Pinpoint the cell where the given text exists, returning its (x, y) midpoint coordinate. 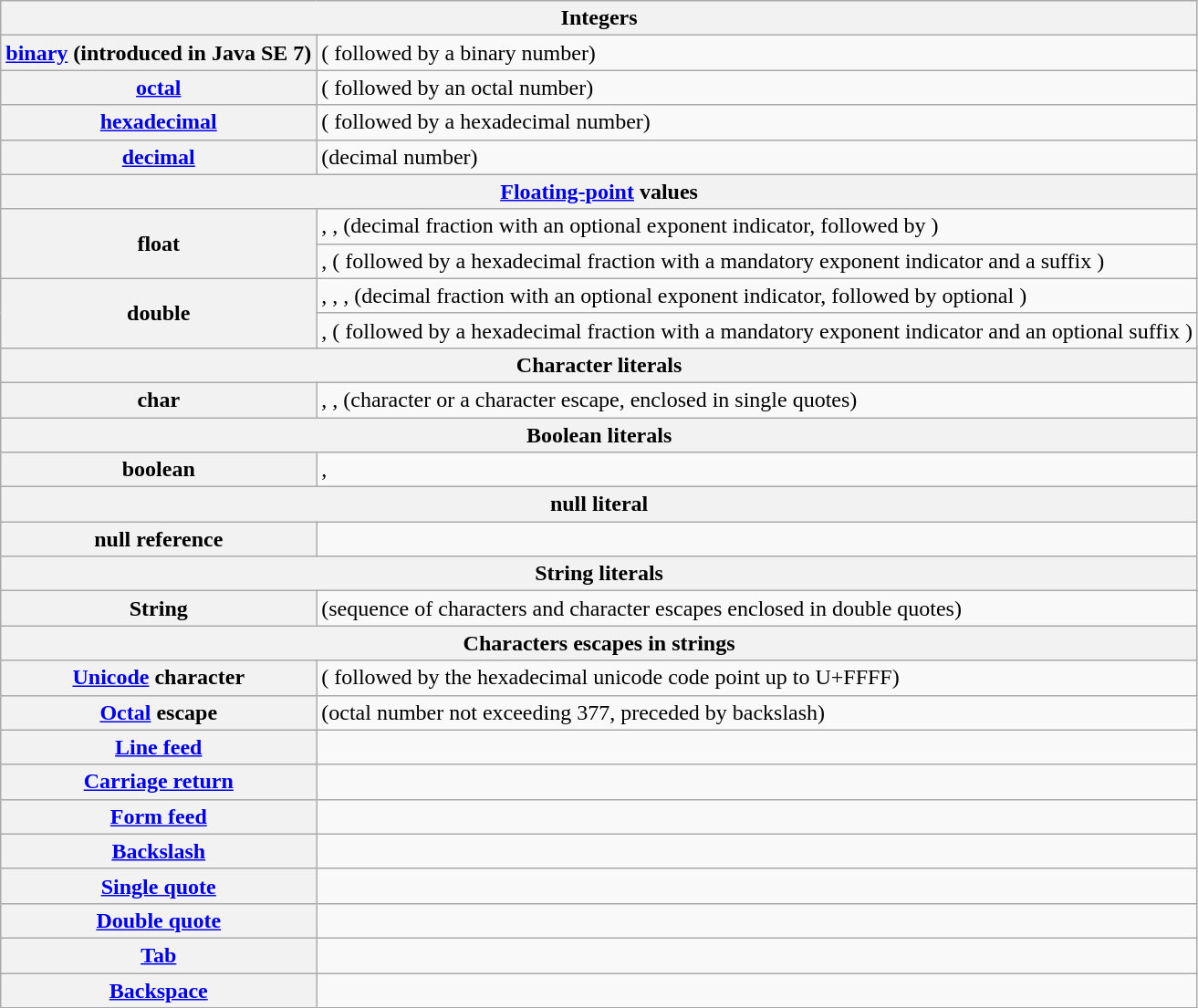
, (757, 470)
, , , (decimal fraction with an optional exponent indicator, followed by optional ) (757, 296)
Carriage return (159, 782)
double (159, 313)
hexadecimal (159, 122)
Double quote (159, 920)
( followed by a binary number) (757, 53)
Boolean literals (599, 435)
, ( followed by a hexadecimal fraction with a mandatory exponent indicator and an optional suffix ) (757, 330)
, , (decimal fraction with an optional exponent indicator, followed by ) (757, 226)
(decimal number) (757, 157)
Tab (159, 955)
Backslash (159, 851)
( followed by an octal number) (757, 88)
(octal number not exceeding 377, preceded by backslash) (757, 712)
, ( followed by a hexadecimal fraction with a mandatory exponent indicator and a suffix ) (757, 261)
Octal escape (159, 712)
Integers (599, 18)
String (159, 608)
( followed by a hexadecimal number) (757, 122)
( followed by the hexadecimal unicode code point up to U+FFFF) (757, 678)
Character literals (599, 365)
Characters escapes in strings (599, 643)
Floating-point values (599, 192)
float (159, 244)
(sequence of characters and character escapes enclosed in double quotes) (757, 608)
null literal (599, 504)
Unicode character (159, 678)
null reference (159, 539)
binary (introduced in Java SE 7) (159, 53)
String literals (599, 574)
, , (character or a character escape, enclosed in single quotes) (757, 400)
boolean (159, 470)
Backspace (159, 990)
octal (159, 88)
Form feed (159, 816)
decimal (159, 157)
Single quote (159, 886)
Line feed (159, 747)
char (159, 400)
